Identify which cell holds the provided text, then report its [X, Y] central coordinate. 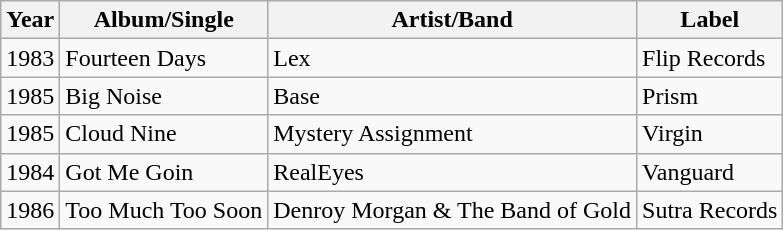
1986 [30, 210]
Label [710, 20]
Too Much Too Soon [164, 210]
Lex [452, 58]
1984 [30, 172]
Artist/Band [452, 20]
Mystery Assignment [452, 134]
Year [30, 20]
Flip Records [710, 58]
Prism [710, 96]
Big Noise [164, 96]
RealEyes [452, 172]
Vanguard [710, 172]
Album/Single [164, 20]
1983 [30, 58]
Base [452, 96]
Denroy Morgan & The Band of Gold [452, 210]
Cloud Nine [164, 134]
Fourteen Days [164, 58]
Virgin [710, 134]
Got Me Goin [164, 172]
Sutra Records [710, 210]
